Scan for the cell matching the given text and deliver its (X, Y) coordinate at center. 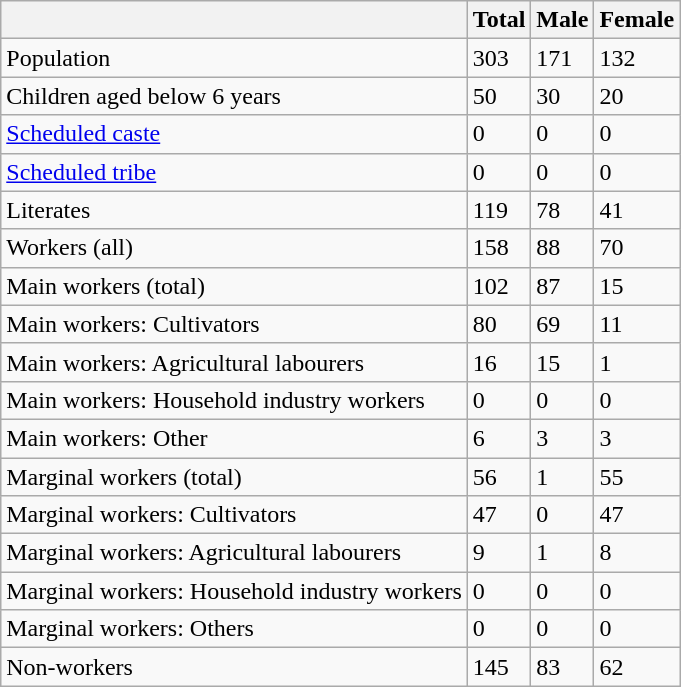
Marginal workers: Agricultural labourers (234, 553)
83 (562, 667)
Female (637, 20)
Population (234, 58)
Non-workers (234, 667)
50 (499, 96)
41 (637, 210)
70 (637, 248)
119 (499, 210)
56 (499, 477)
303 (499, 58)
Main workers: Agricultural labourers (234, 362)
78 (562, 210)
Total (499, 20)
Literates (234, 210)
16 (499, 362)
Male (562, 20)
Marginal workers (total) (234, 477)
Scheduled caste (234, 134)
6 (499, 438)
Workers (all) (234, 248)
9 (499, 553)
Marginal workers: Others (234, 629)
145 (499, 667)
Marginal workers: Household industry workers (234, 591)
Main workers: Household industry workers (234, 400)
Main workers: Other (234, 438)
Marginal workers: Cultivators (234, 515)
69 (562, 324)
88 (562, 248)
Main workers (total) (234, 286)
Main workers: Cultivators (234, 324)
Children aged below 6 years (234, 96)
8 (637, 553)
158 (499, 248)
102 (499, 286)
80 (499, 324)
171 (562, 58)
Scheduled tribe (234, 172)
55 (637, 477)
62 (637, 667)
11 (637, 324)
20 (637, 96)
132 (637, 58)
87 (562, 286)
30 (562, 96)
